From the cell containing the given text, extract its center point as (X, Y) coordinate. 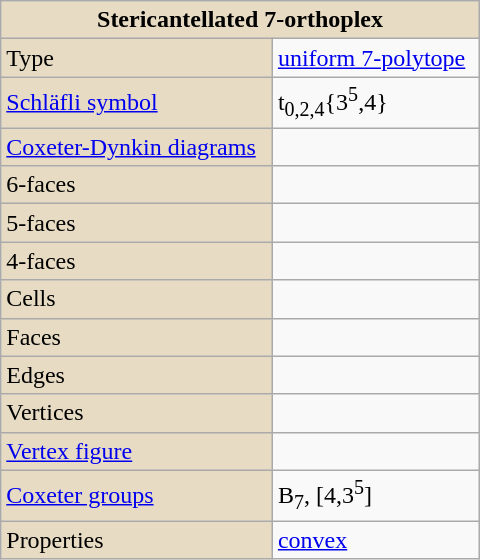
Type (137, 58)
Vertices (137, 413)
B7, [4,35] (376, 496)
Edges (137, 375)
Coxeter groups (137, 496)
uniform 7-polytope (376, 58)
Cells (137, 299)
5-faces (137, 223)
Faces (137, 337)
4-faces (137, 261)
Stericantellated 7-orthoplex (240, 20)
Schläfli symbol (137, 102)
Coxeter-Dynkin diagrams (137, 147)
Vertex figure (137, 451)
convex (376, 540)
6-faces (137, 185)
Properties (137, 540)
t0,2,4{35,4} (376, 102)
